Search for the cell housing the specified text and yield its [x, y] center coordinate. 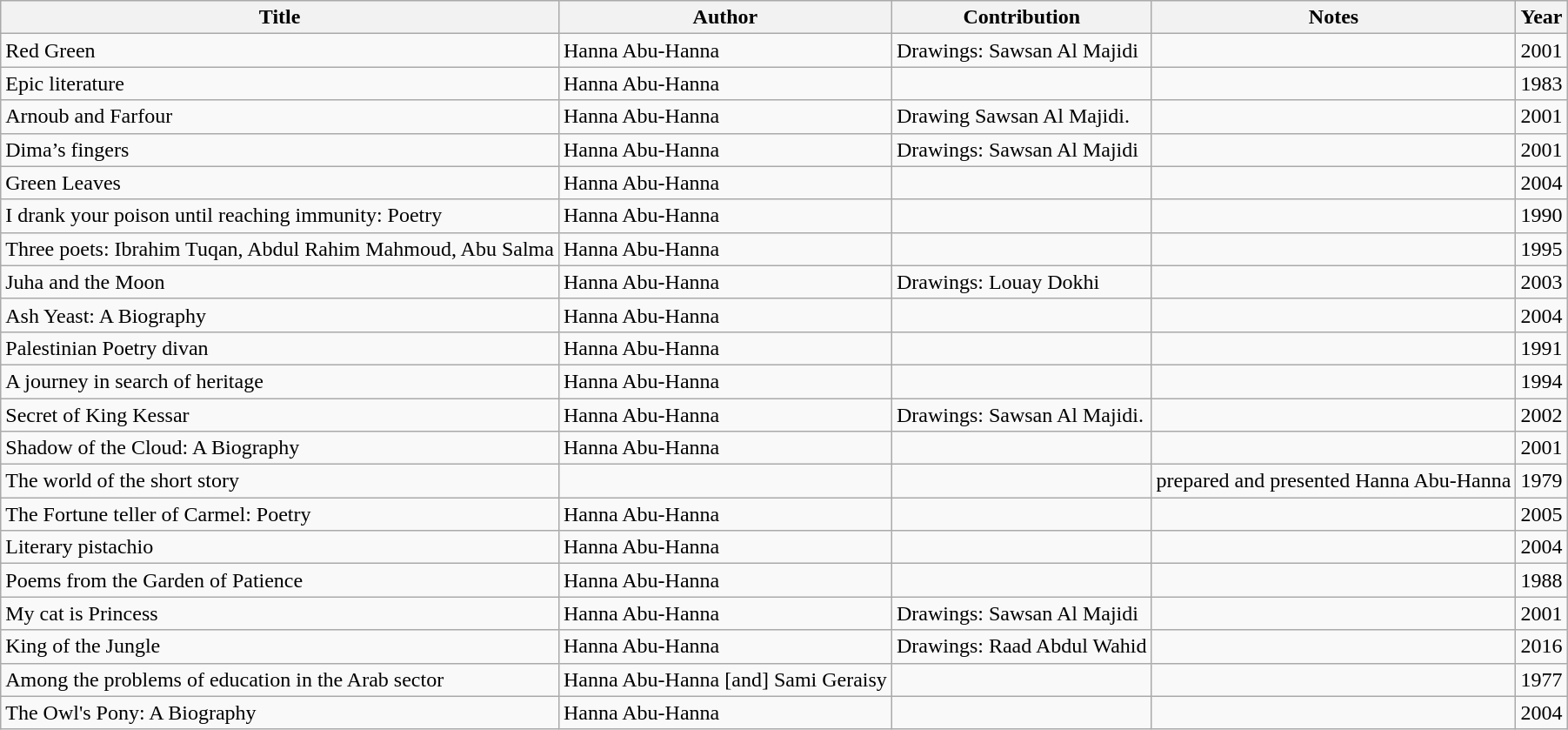
Juha and the Moon [280, 282]
2003 [1541, 282]
2005 [1541, 514]
1977 [1541, 680]
1994 [1541, 381]
Palestinian Poetry divan [280, 348]
1991 [1541, 348]
prepared and presented Hanna Abu-Hanna [1334, 481]
Drawings: Sawsan Al Majidi. [1021, 415]
Ash Yeast: A Biography [280, 315]
Hanna Abu-Hanna [and] Sami Geraisy [725, 680]
Literary pistachio [280, 547]
1995 [1541, 249]
Title [280, 17]
Year [1541, 17]
Notes [1334, 17]
Contribution [1021, 17]
1990 [1541, 216]
Green Leaves [280, 183]
Secret of King Kessar [280, 415]
Epic literature [280, 84]
1979 [1541, 481]
Shadow of the Cloud: A Biography [280, 448]
Author [725, 17]
My cat is Princess [280, 613]
2016 [1541, 646]
Poems from the Garden of Patience [280, 580]
Red Green [280, 50]
Arnoub and Farfour [280, 117]
Among the problems of education in the Arab sector [280, 680]
The world of the short story [280, 481]
A journey in search of heritage [280, 381]
1983 [1541, 84]
Drawings: Raad Abdul Wahid [1021, 646]
Dima’s fingers [280, 150]
The Fortune teller of Carmel: Poetry [280, 514]
The Owl's Pony: A Biography [280, 713]
Drawing Sawsan Al Majidi. [1021, 117]
Three poets: Ibrahim Tuqan, Abdul Rahim Mahmoud, Abu Salma [280, 249]
2002 [1541, 415]
Drawings: Louay Dokhi [1021, 282]
1988 [1541, 580]
I drank your poison until reaching immunity: Poetry [280, 216]
King of the Jungle [280, 646]
